Find where the given text appears and provide that cell's center as (x, y) coordinate. 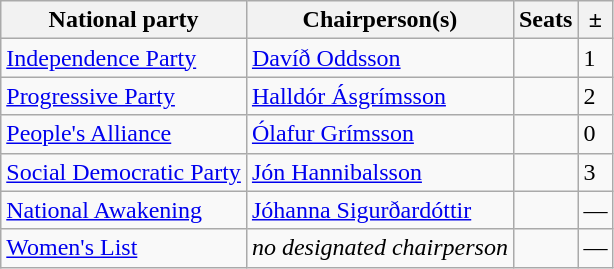
± (596, 20)
Progressive Party (124, 96)
Ólafur Grímsson (380, 134)
Halldór Ásgrímsson (380, 96)
Women's List (124, 248)
Social Democratic Party (124, 172)
2 (596, 96)
National Awakening (124, 210)
no designated chairperson (380, 248)
3 (596, 172)
Independence Party (124, 58)
Chairperson(s) (380, 20)
1 (596, 58)
National party (124, 20)
People's Alliance (124, 134)
Jón Hannibalsson (380, 172)
Seats (545, 20)
Davíð Oddsson (380, 58)
Jóhanna Sigurðardóttir (380, 210)
0 (596, 134)
